Locate the cell with the specified text and output its (X, Y) center coordinate. 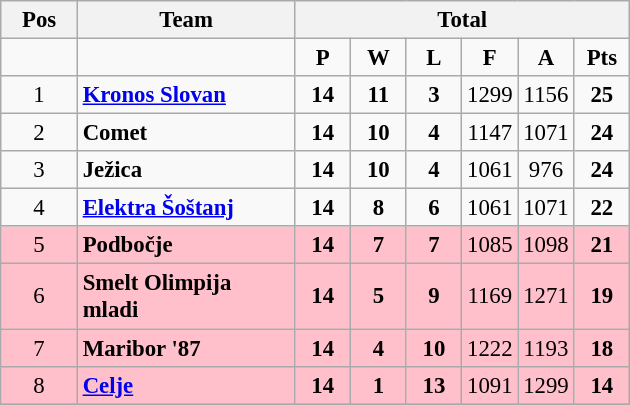
Total (462, 20)
13 (434, 385)
25 (602, 95)
P (323, 58)
9 (434, 296)
11 (379, 95)
Pts (602, 58)
1271 (546, 296)
22 (602, 208)
Comet (186, 133)
W (379, 58)
2 (40, 133)
Maribor '87 (186, 348)
21 (602, 245)
Elektra Šoštanj (186, 208)
1156 (546, 95)
1169 (490, 296)
1147 (490, 133)
Team (186, 20)
L (434, 58)
1091 (490, 385)
Pos (40, 20)
976 (546, 170)
Ježica (186, 170)
1222 (490, 348)
19 (602, 296)
F (490, 58)
1098 (546, 245)
A (546, 58)
Smelt Olimpija mladi (186, 296)
1085 (490, 245)
Celje (186, 385)
Podbočje (186, 245)
1193 (546, 348)
Kronos Slovan (186, 95)
18 (602, 348)
